Pinpoint the cell where the given text exists, returning its [X, Y] midpoint coordinate. 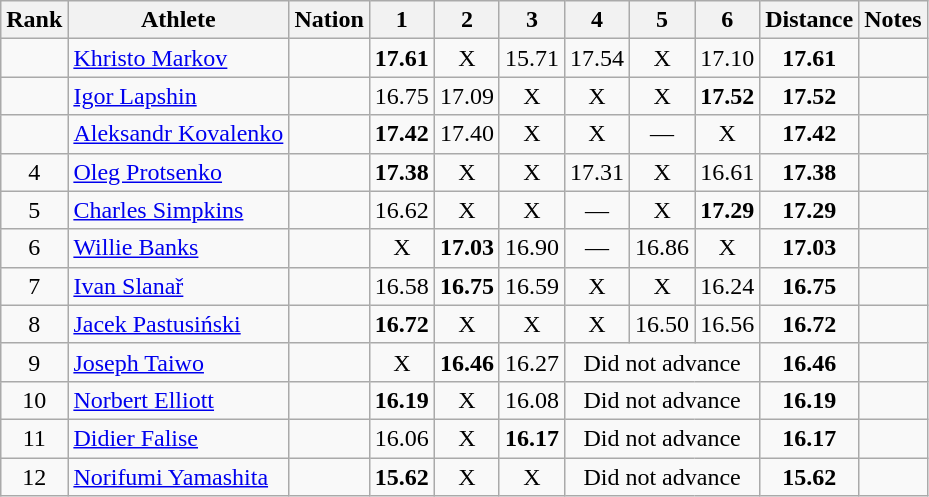
17.10 [728, 58]
16.61 [728, 172]
Didier Falise [178, 438]
Nation [329, 20]
9 [34, 362]
Athlete [178, 20]
16.86 [662, 248]
Distance [810, 20]
17.31 [596, 172]
Charles Simpkins [178, 210]
Ivan Slanař [178, 286]
3 [532, 20]
Rank [34, 20]
16.06 [402, 438]
Notes [893, 20]
Igor Lapshin [178, 96]
Norbert Elliott [178, 400]
Joseph Taiwo [178, 362]
2 [466, 20]
11 [34, 438]
16.56 [728, 324]
15.71 [532, 58]
Willie Banks [178, 248]
17.54 [596, 58]
16.50 [662, 324]
Oleg Protsenko [178, 172]
17.09 [466, 96]
1 [402, 20]
Jacek Pastusiński [178, 324]
17.40 [466, 134]
7 [34, 286]
16.90 [532, 248]
16.59 [532, 286]
16.24 [728, 286]
10 [34, 400]
16.27 [532, 362]
8 [34, 324]
Khristo Markov [178, 58]
Aleksandr Kovalenko [178, 134]
16.58 [402, 286]
12 [34, 477]
16.62 [402, 210]
Norifumi Yamashita [178, 477]
16.08 [532, 400]
